Return [X, Y] of the center of cell containing provided text 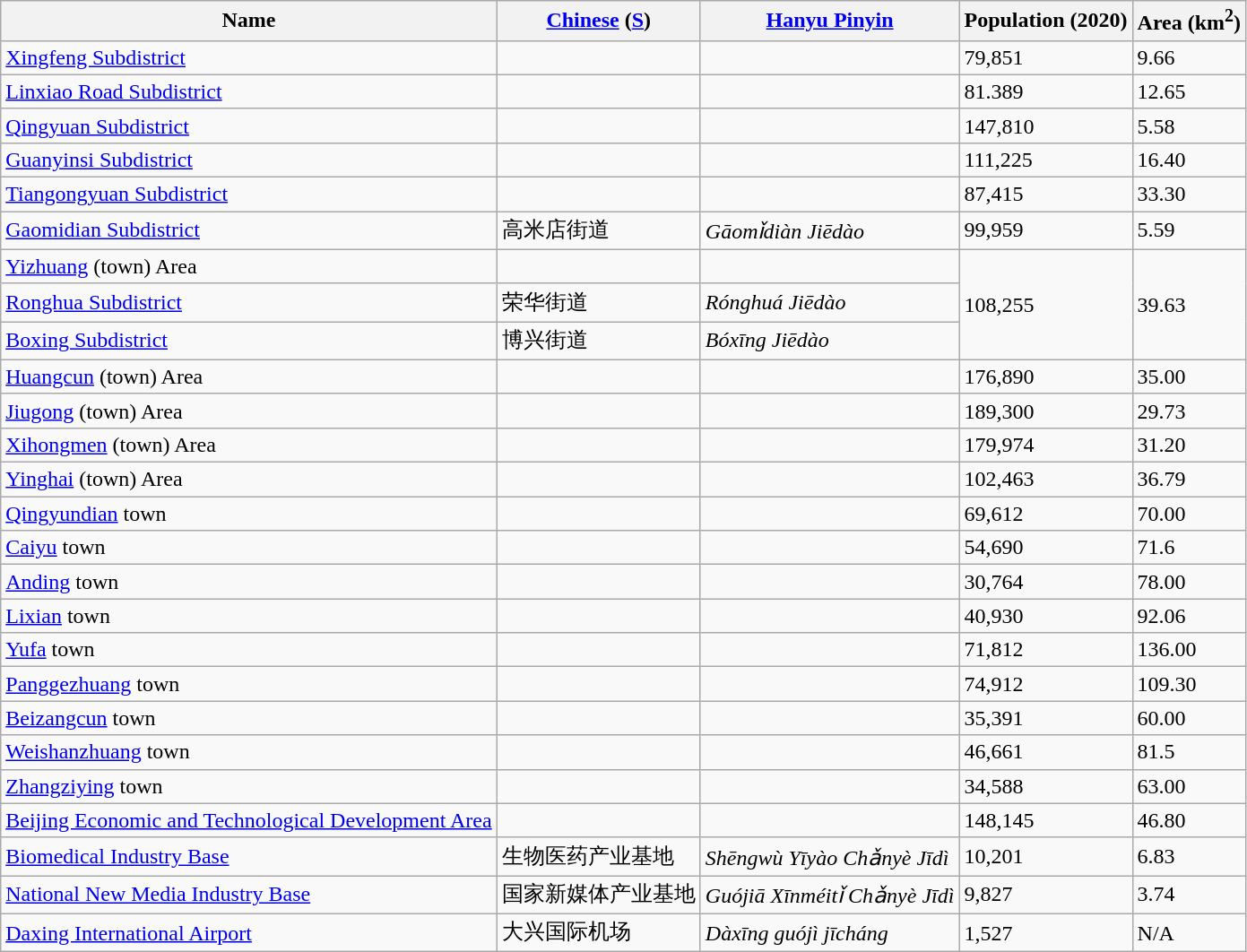
111,225 [1045, 160]
87,415 [1045, 195]
1,527 [1045, 932]
5.58 [1189, 125]
81.5 [1189, 752]
National New Media Industry Base [249, 895]
71.6 [1189, 548]
Huangcun (town) Area [249, 376]
Bóxīng Jiēdào [830, 341]
46,661 [1045, 752]
35,391 [1045, 718]
36.79 [1189, 480]
10,201 [1045, 857]
Name [249, 22]
Yizhuang (town) Area [249, 266]
大兴国际机场 [599, 932]
Guójiā Xīnméitǐ Chǎnyè Jīdì [830, 895]
71,812 [1045, 650]
荣华街道 [599, 303]
Panggezhuang town [249, 684]
136.00 [1189, 650]
国家新媒体产业基地 [599, 895]
35.00 [1189, 376]
31.20 [1189, 445]
69,612 [1045, 514]
Xihongmen (town) Area [249, 445]
Daxing International Airport [249, 932]
Weishanzhuang town [249, 752]
Lixian town [249, 616]
Guanyinsi Subdistrict [249, 160]
Area (km2) [1189, 22]
Rónghuá Jiēdào [830, 303]
Population (2020) [1045, 22]
Anding town [249, 582]
9,827 [1045, 895]
N/A [1189, 932]
Gāomǐdiàn Jiēdào [830, 231]
生物医药产业基地 [599, 857]
Beizangcun town [249, 718]
博兴街道 [599, 341]
70.00 [1189, 514]
Shēngwù Yīyào Chǎnyè Jīdì [830, 857]
108,255 [1045, 305]
Caiyu town [249, 548]
3.74 [1189, 895]
Qingyundian town [249, 514]
102,463 [1045, 480]
高米店街道 [599, 231]
81.389 [1045, 91]
Biomedical Industry Base [249, 857]
79,851 [1045, 57]
40,930 [1045, 616]
Zhangziying town [249, 786]
Beijing Economic and Technological Development Area [249, 820]
29.73 [1189, 411]
Qingyuan Subdistrict [249, 125]
33.30 [1189, 195]
92.06 [1189, 616]
Gaomidian Subdistrict [249, 231]
Jiugong (town) Area [249, 411]
54,690 [1045, 548]
46.80 [1189, 820]
78.00 [1189, 582]
63.00 [1189, 786]
Yinghai (town) Area [249, 480]
109.30 [1189, 684]
Chinese (S) [599, 22]
148,145 [1045, 820]
Tiangongyuan Subdistrict [249, 195]
16.40 [1189, 160]
Linxiao Road Subdistrict [249, 91]
Ronghua Subdistrict [249, 303]
30,764 [1045, 582]
12.65 [1189, 91]
9.66 [1189, 57]
60.00 [1189, 718]
Xingfeng Subdistrict [249, 57]
74,912 [1045, 684]
176,890 [1045, 376]
Hanyu Pinyin [830, 22]
Dàxīng guójì jīcháng [830, 932]
Boxing Subdistrict [249, 341]
Yufa town [249, 650]
99,959 [1045, 231]
147,810 [1045, 125]
6.83 [1189, 857]
189,300 [1045, 411]
34,588 [1045, 786]
39.63 [1189, 305]
5.59 [1189, 231]
179,974 [1045, 445]
